Determine the [x, y] coordinate at the center of the cell enclosing the given text.  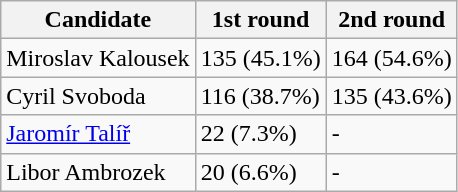
135 (43.6%) [392, 96]
20 (6.6%) [260, 172]
116 (38.7%) [260, 96]
164 (54.6%) [392, 58]
1st round [260, 20]
Miroslav Kalousek [98, 58]
Jaromír Talíř [98, 134]
22 (7.3%) [260, 134]
Libor Ambrozek [98, 172]
135 (45.1%) [260, 58]
Cyril Svoboda [98, 96]
2nd round [392, 20]
Candidate [98, 20]
